Search for the cell housing the specified text and yield its [x, y] center coordinate. 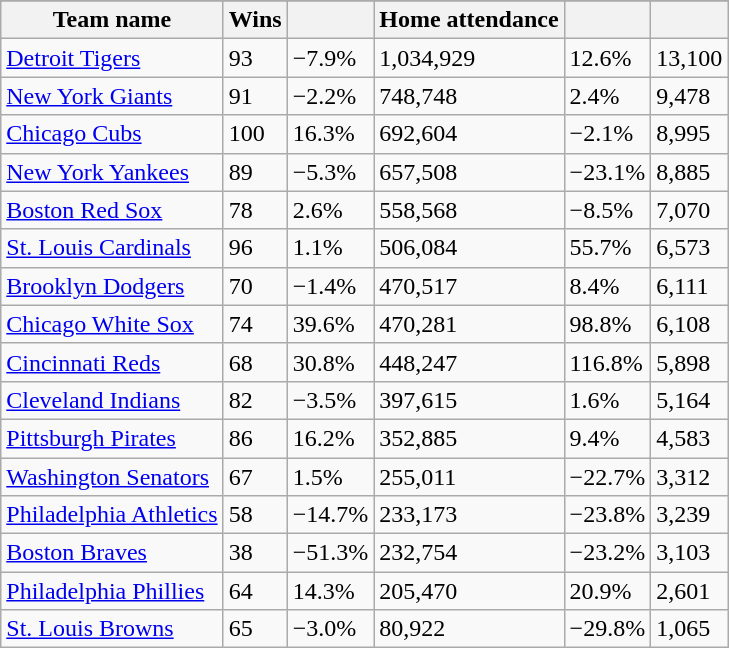
3,239 [690, 515]
Boston Braves [112, 553]
470,281 [469, 324]
Cleveland Indians [112, 400]
Chicago White Sox [112, 324]
2.4% [608, 96]
14.3% [330, 591]
Cincinnati Reds [112, 362]
St. Louis Browns [112, 629]
116.8% [608, 362]
558,568 [469, 210]
−14.7% [330, 515]
4,583 [690, 438]
8.4% [608, 286]
Detroit Tigers [112, 58]
1,065 [690, 629]
657,508 [469, 172]
255,011 [469, 477]
1.1% [330, 248]
89 [255, 172]
96 [255, 248]
7,070 [690, 210]
68 [255, 362]
5,898 [690, 362]
−22.7% [608, 477]
470,517 [469, 286]
Brooklyn Dodgers [112, 286]
58 [255, 515]
New York Giants [112, 96]
748,748 [469, 96]
20.9% [608, 591]
Chicago Cubs [112, 134]
Philadelphia Phillies [112, 591]
9.4% [608, 438]
12.6% [608, 58]
St. Louis Cardinals [112, 248]
1.5% [330, 477]
−2.2% [330, 96]
−5.3% [330, 172]
−23.8% [608, 515]
−8.5% [608, 210]
38 [255, 553]
Wins [255, 20]
233,173 [469, 515]
−7.9% [330, 58]
16.3% [330, 134]
Philadelphia Athletics [112, 515]
93 [255, 58]
9,478 [690, 96]
82 [255, 400]
506,084 [469, 248]
8,885 [690, 172]
78 [255, 210]
16.2% [330, 438]
39.6% [330, 324]
6,108 [690, 324]
−23.1% [608, 172]
−29.8% [608, 629]
Home attendance [469, 20]
30.8% [330, 362]
13,100 [690, 58]
−3.5% [330, 400]
Pittsburgh Pirates [112, 438]
64 [255, 591]
67 [255, 477]
80,922 [469, 629]
692,604 [469, 134]
−1.4% [330, 286]
232,754 [469, 553]
100 [255, 134]
448,247 [469, 362]
91 [255, 96]
74 [255, 324]
65 [255, 629]
−2.1% [608, 134]
Washington Senators [112, 477]
98.8% [608, 324]
3,103 [690, 553]
−51.3% [330, 553]
−3.0% [330, 629]
New York Yankees [112, 172]
5,164 [690, 400]
Boston Red Sox [112, 210]
2.6% [330, 210]
−23.2% [608, 553]
205,470 [469, 591]
70 [255, 286]
2,601 [690, 591]
352,885 [469, 438]
1.6% [608, 400]
Team name [112, 20]
1,034,929 [469, 58]
8,995 [690, 134]
3,312 [690, 477]
397,615 [469, 400]
86 [255, 438]
6,111 [690, 286]
55.7% [608, 248]
6,573 [690, 248]
